Output the [X, Y] coordinate of the center of the cell containing the given text.  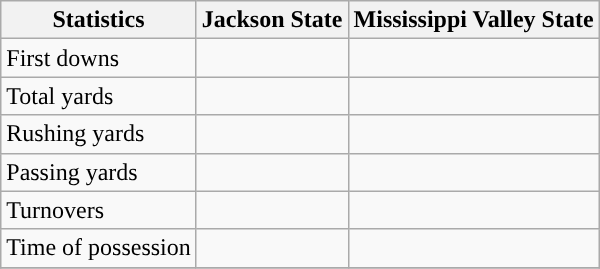
Passing yards [99, 172]
Time of possession [99, 248]
Turnovers [99, 210]
Statistics [99, 20]
Mississippi Valley State [474, 20]
Jackson State [272, 20]
First downs [99, 58]
Rushing yards [99, 134]
Total yards [99, 96]
